Provide the (x, y) coordinate of the cell's center where the given text is located.  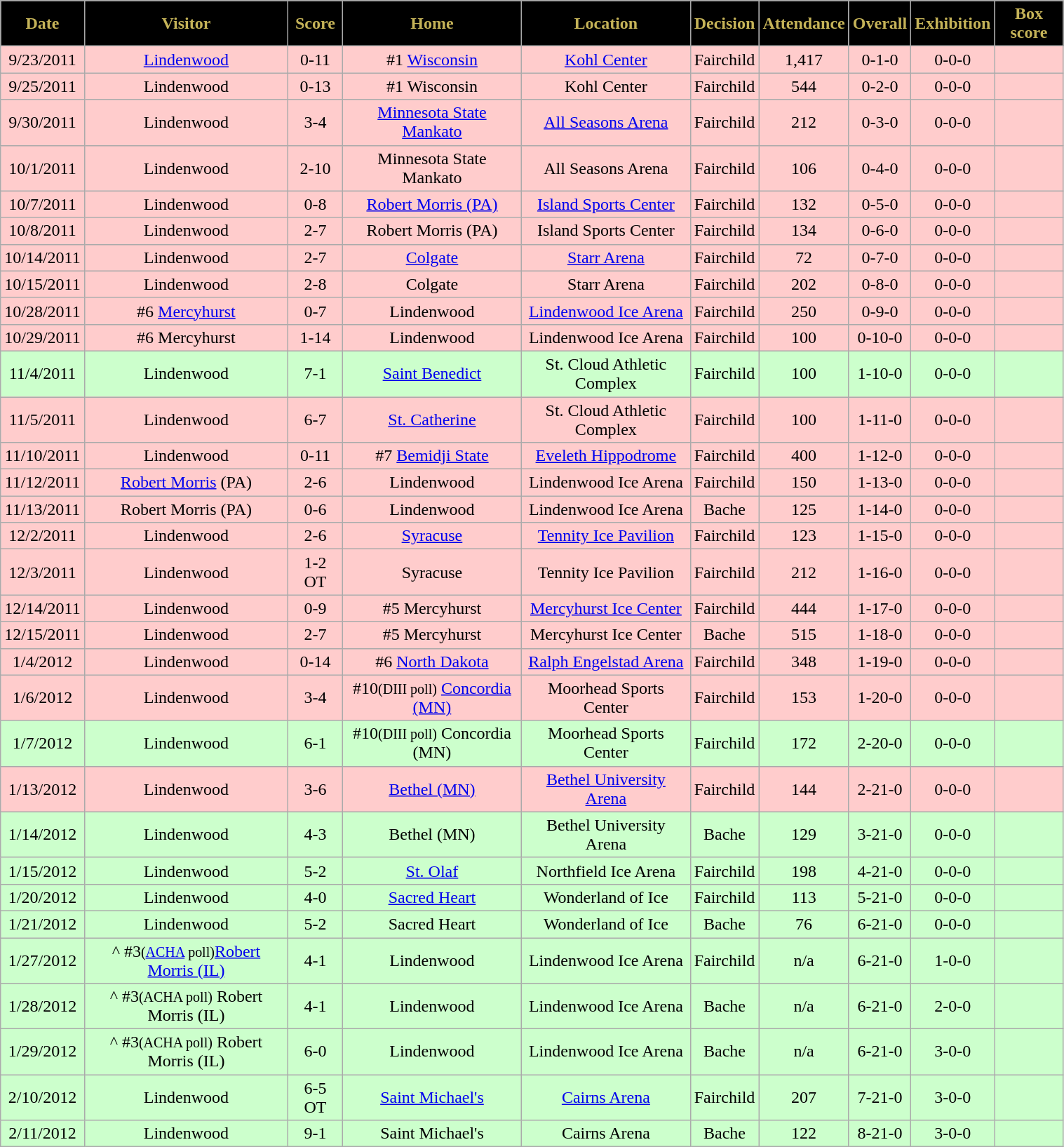
1-12-0 (880, 456)
0-7-0 (880, 257)
Visitor (186, 24)
Eveleth Hippodrome (606, 456)
Date (43, 24)
106 (804, 168)
1/13/2012 (43, 789)
12/14/2011 (43, 608)
1-0-0 (952, 960)
1-20-0 (880, 697)
1/4/2012 (43, 662)
1/14/2012 (43, 835)
9-1 (316, 1134)
10/7/2011 (43, 204)
2/10/2012 (43, 1097)
Location (606, 24)
7-1 (316, 373)
4-21-0 (880, 871)
1-16-0 (880, 572)
10/8/2011 (43, 231)
1-15-0 (880, 536)
0-10-0 (880, 337)
2-21-0 (880, 789)
129 (804, 835)
8-21-0 (880, 1134)
Score (316, 24)
544 (804, 86)
1/21/2012 (43, 924)
Overall (880, 24)
2-8 (316, 284)
6-5 OT (316, 1097)
12/15/2011 (43, 635)
2-20-0 (880, 744)
Attendance (804, 24)
1/15/2012 (43, 871)
123 (804, 536)
72 (804, 257)
10/28/2011 (43, 311)
1/28/2012 (43, 1006)
6-0 (316, 1052)
0-6 (316, 509)
0-3-0 (880, 122)
4-0 (316, 897)
0-6-0 (880, 231)
1-19-0 (880, 662)
6-1 (316, 744)
76 (804, 924)
250 (804, 311)
6-7 (316, 420)
St. Olaf (432, 871)
0-1-0 (880, 60)
1/29/2012 (43, 1052)
11/10/2011 (43, 456)
0-5-0 (880, 204)
122 (804, 1134)
1-14 (316, 337)
^ #3(ACHA poll)Robert Morris (IL) (186, 960)
0-9 (316, 608)
#7 Bemidji State (432, 456)
1/20/2012 (43, 897)
1,417 (804, 60)
#6 North Dakota (432, 662)
150 (804, 483)
9/23/2011 (43, 60)
0-14 (316, 662)
10/29/2011 (43, 337)
444 (804, 608)
1/27/2012 (43, 960)
11/4/2011 (43, 373)
1-10-0 (880, 373)
198 (804, 871)
11/5/2011 (43, 420)
Northfield Ice Arena (606, 871)
125 (804, 509)
2/11/2012 (43, 1134)
0-8 (316, 204)
0-9-0 (880, 311)
12/2/2011 (43, 536)
144 (804, 789)
515 (804, 635)
1-13-0 (880, 483)
202 (804, 284)
0-4-0 (880, 168)
1-11-0 (880, 420)
1-14-0 (880, 509)
172 (804, 744)
3-21-0 (880, 835)
Box score (1029, 24)
4-3 (316, 835)
207 (804, 1097)
Ralph Engelstad Arena (606, 662)
2-10 (316, 168)
Exhibition (952, 24)
St. Catherine (432, 420)
0-7 (316, 311)
9/25/2011 (43, 86)
12/3/2011 (43, 572)
11/12/2011 (43, 483)
1/6/2012 (43, 697)
132 (804, 204)
5-21-0 (880, 897)
0-2-0 (880, 86)
400 (804, 456)
0-8-0 (880, 284)
1-18-0 (880, 635)
7-21-0 (880, 1097)
9/30/2011 (43, 122)
1-17-0 (880, 608)
1/7/2012 (43, 744)
11/13/2011 (43, 509)
10/1/2011 (43, 168)
134 (804, 231)
10/14/2011 (43, 257)
1-2 OT (316, 572)
153 (804, 697)
0-13 (316, 86)
113 (804, 897)
2-0-0 (952, 1006)
348 (804, 662)
Home (432, 24)
3-6 (316, 789)
Saint Benedict (432, 373)
10/15/2011 (43, 284)
Decision (725, 24)
